Scan for the cell matching the given text and deliver its [x, y] coordinate at center. 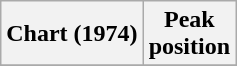
Peakposition [189, 34]
Chart (1974) [72, 34]
